Detect which cell encompasses the target text, then output its (X, Y) center coordinate. 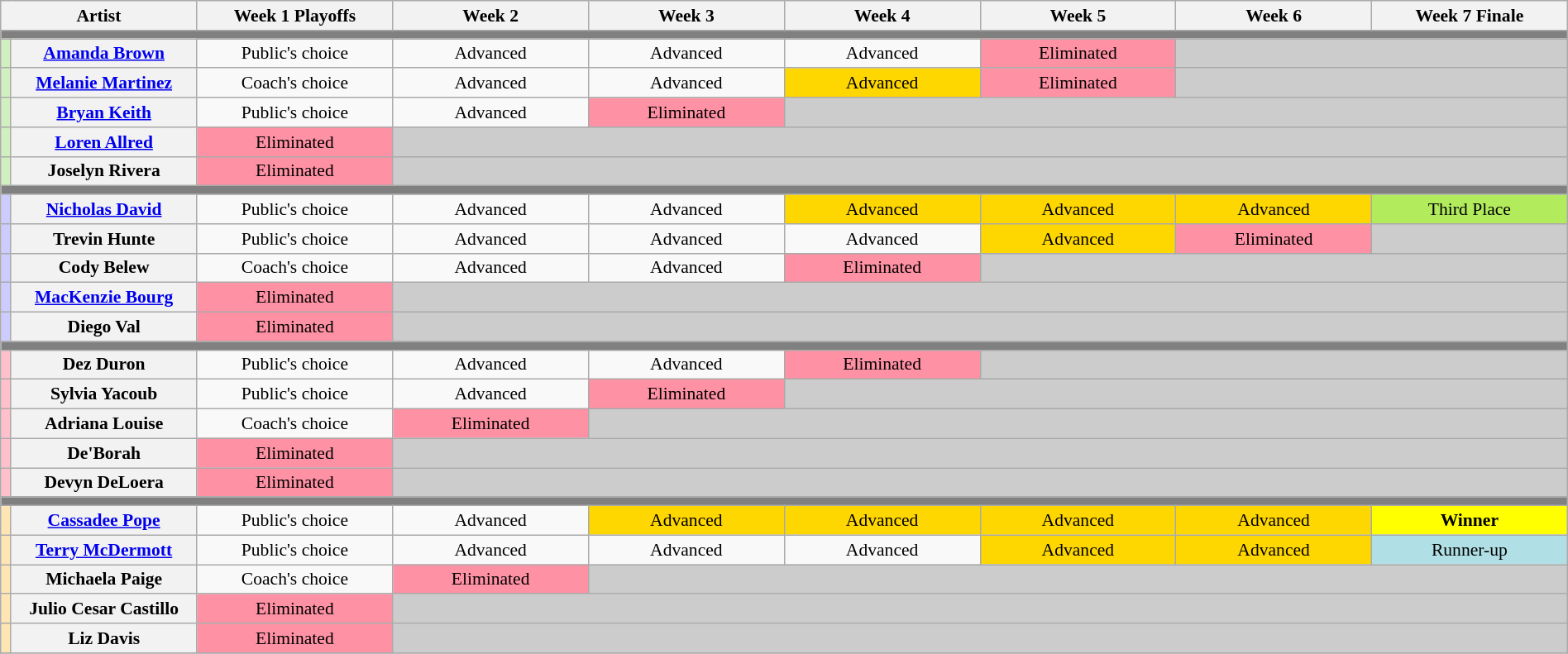
Artist (99, 16)
Week 5 (1078, 16)
Sylvia Yacoub (104, 394)
Week 7 Finale (1469, 16)
Third Place (1469, 209)
Michaela Paige (104, 580)
Liz Davis (104, 638)
Week 3 (686, 16)
MacKenzie Bourg (104, 298)
Dez Duron (104, 365)
Amanda Brown (104, 54)
Week 2 (491, 16)
Week 6 (1274, 16)
Devyn DeLoera (104, 483)
Terry McDermott (104, 550)
Melanie Martinez (104, 84)
De'Borah (104, 453)
Diego Val (104, 327)
Runner-up (1469, 550)
Cassadee Pope (104, 521)
Julio Cesar Castillo (104, 609)
Trevin Hunte (104, 239)
Loren Allred (104, 142)
Cody Belew (104, 268)
Week 1 Playoffs (294, 16)
Adriana Louise (104, 424)
Joselyn Rivera (104, 171)
Bryan Keith (104, 112)
Nicholas David (104, 209)
Winner (1469, 521)
Week 4 (882, 16)
